Output the [x, y] coordinate of the center of the cell containing the given text.  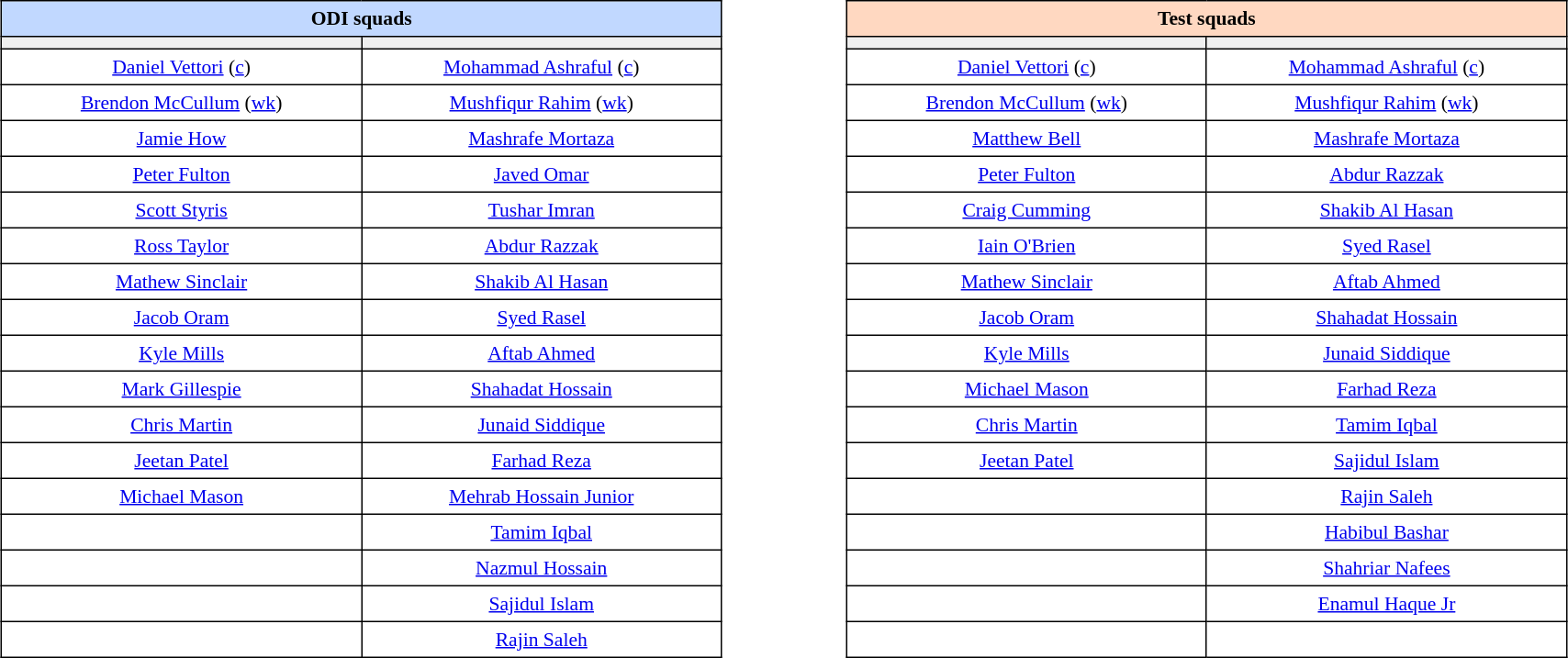
Matthew Bell [1026, 138]
Habibul Bashar [1386, 532]
Scott Styris [182, 209]
Craig Cumming [1026, 209]
Test squads [1206, 18]
Nazmul Hossain [542, 567]
Iain O'Brien [1026, 246]
Mehrab Hossain Junior [542, 496]
Enamul Haque Jr [1386, 604]
Tushar Imran [542, 209]
Ross Taylor [182, 246]
Jamie How [182, 138]
Mark Gillespie [182, 389]
ODI squads [362, 18]
Shahriar Nafees [1386, 567]
Javed Omar [542, 174]
